Search for the cell housing the specified text and yield its [x, y] center coordinate. 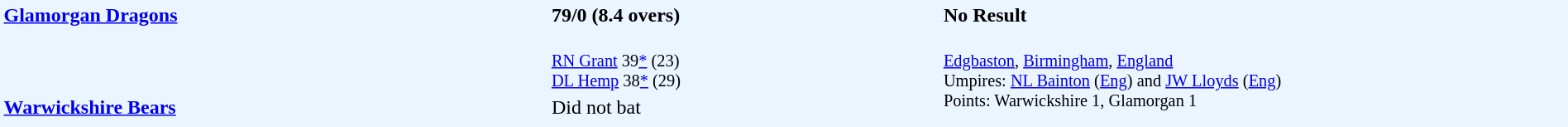
Edgbaston, Birmingham, England Umpires: NL Bainton (Eng) and JW Lloyds (Eng) Points: Warwickshire 1, Glamorgan 1 [1254, 77]
RN Grant 39* (23) DL Hemp 38* (29) [744, 61]
79/0 (8.4 overs) [744, 15]
Warwickshire Bears [275, 110]
Did not bat [744, 107]
No Result [1254, 15]
Glamorgan Dragons [275, 47]
